For the text-containing cell, return its midpoint in (X, Y) coordinate format. 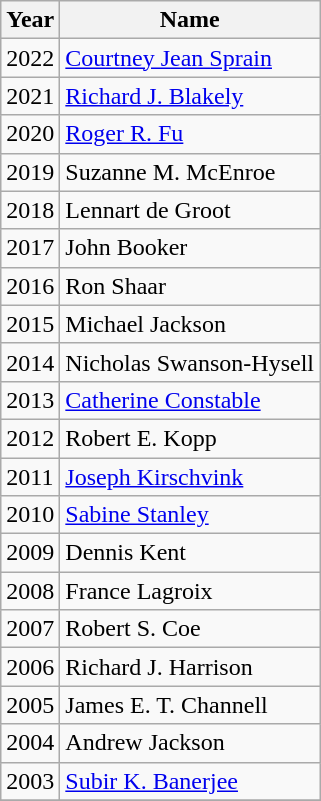
2021 (30, 96)
2009 (30, 553)
2015 (30, 324)
2013 (30, 400)
2003 (30, 781)
Catherine Constable (190, 400)
Robert S. Coe (190, 629)
Name (190, 20)
Sabine Stanley (190, 515)
James E. T. Channell (190, 705)
John Booker (190, 248)
2017 (30, 248)
Nicholas Swanson-Hysell (190, 362)
2019 (30, 172)
2012 (30, 438)
Suzanne M. McEnroe (190, 172)
Michael Jackson (190, 324)
2005 (30, 705)
Andrew Jackson (190, 743)
Richard J. Harrison (190, 667)
2008 (30, 591)
2010 (30, 515)
France Lagroix (190, 591)
Subir K. Banerjee (190, 781)
2014 (30, 362)
Courtney Jean Sprain (190, 58)
2007 (30, 629)
Dennis Kent (190, 553)
Lennart de Groot (190, 210)
2011 (30, 477)
2016 (30, 286)
2022 (30, 58)
Joseph Kirschvink (190, 477)
2006 (30, 667)
Ron Shaar (190, 286)
Roger R. Fu (190, 134)
2004 (30, 743)
Robert E. Kopp (190, 438)
2018 (30, 210)
Year (30, 20)
2020 (30, 134)
Richard J. Blakely (190, 96)
